Provide the (x, y) coordinate of the cell's center where the given text is located.  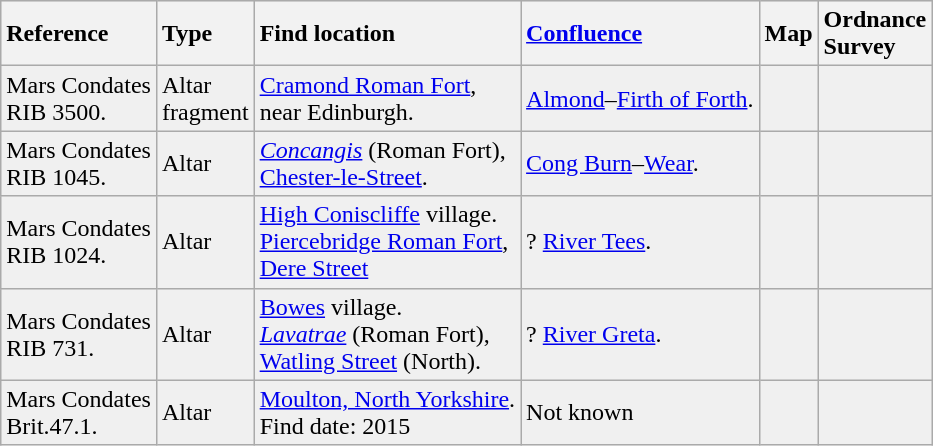
Type (205, 34)
Mars CondatesRIB 3500. (79, 98)
Mars CondatesRIB 1045. (79, 164)
? River Tees. (640, 242)
Not known (640, 412)
Bowes village.Lavatrae (Roman Fort),Watling Street (North). (387, 334)
Confluence (640, 34)
Concangis (Roman Fort),Chester-le-Street. (387, 164)
Altarfragment (205, 98)
High Coniscliffe village.Piercebridge Roman Fort,Dere Street (387, 242)
Cong Burn–Wear. (640, 164)
Map (788, 34)
Moulton, North Yorkshire.Find date: 2015 (387, 412)
Find location (387, 34)
? River Greta. (640, 334)
Reference (79, 34)
Mars CondatesRIB 1024. (79, 242)
Cramond Roman Fort,near Edinburgh. (387, 98)
Mars CondatesRIB 731. (79, 334)
Mars CondatesBrit.47.1. (79, 412)
OrdnanceSurvey (875, 34)
Almond–Firth of Forth. (640, 98)
